Identify which cell holds the provided text, then report its (X, Y) central coordinate. 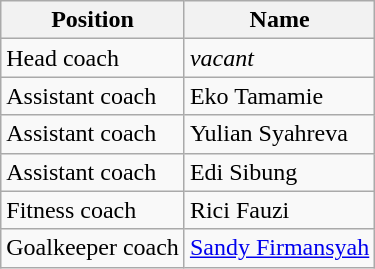
Position (93, 20)
Eko Tamamie (279, 96)
Rici Fauzi (279, 210)
Goalkeeper coach (93, 248)
Name (279, 20)
vacant (279, 58)
Sandy Firmansyah (279, 248)
Fitness coach (93, 210)
Edi Sibung (279, 172)
Yulian Syahreva (279, 134)
Head coach (93, 58)
